Capture the cell that displays the provided text and extract its (x, y) central coordinate. 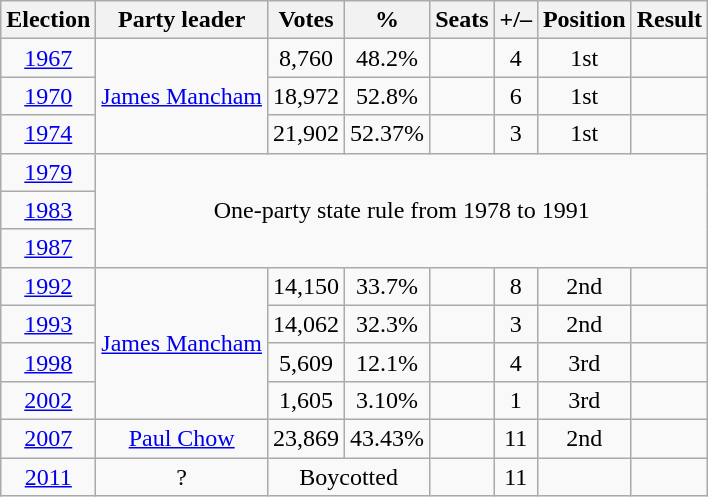
1970 (48, 96)
Election (48, 20)
Paul Chow (182, 438)
52.8% (388, 96)
1979 (48, 172)
1998 (48, 362)
1992 (48, 286)
21,902 (306, 134)
Boycotted (348, 477)
1,605 (306, 400)
32.3% (388, 324)
23,869 (306, 438)
% (388, 20)
5,609 (306, 362)
? (182, 477)
52.37% (388, 134)
43.43% (388, 438)
8 (516, 286)
1983 (48, 210)
14,062 (306, 324)
Position (584, 20)
1 (516, 400)
48.2% (388, 58)
2007 (48, 438)
14,150 (306, 286)
1974 (48, 134)
Party leader (182, 20)
+/– (516, 20)
1987 (48, 248)
1993 (48, 324)
3.10% (388, 400)
Votes (306, 20)
18,972 (306, 96)
Result (669, 20)
6 (516, 96)
2011 (48, 477)
1967 (48, 58)
33.7% (388, 286)
12.1% (388, 362)
2002 (48, 400)
8,760 (306, 58)
Seats (462, 20)
One-party state rule from 1978 to 1991 (402, 210)
